Extract the [x, y] coordinate from the center of the cell holding the provided text.  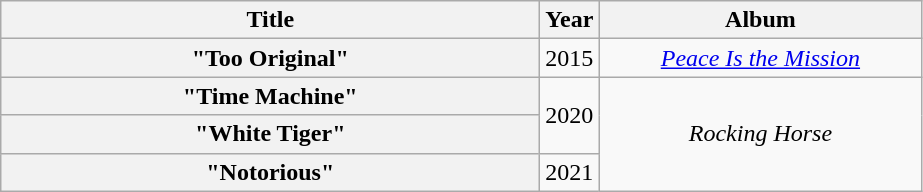
"White Tiger" [270, 134]
Album [760, 20]
2021 [570, 172]
2015 [570, 58]
"Time Machine" [270, 96]
Title [270, 20]
"Too Original" [270, 58]
"Notorious" [270, 172]
Year [570, 20]
2020 [570, 115]
Rocking Horse [760, 134]
Peace Is the Mission [760, 58]
